For the text-containing cell, return its midpoint in (x, y) coordinate format. 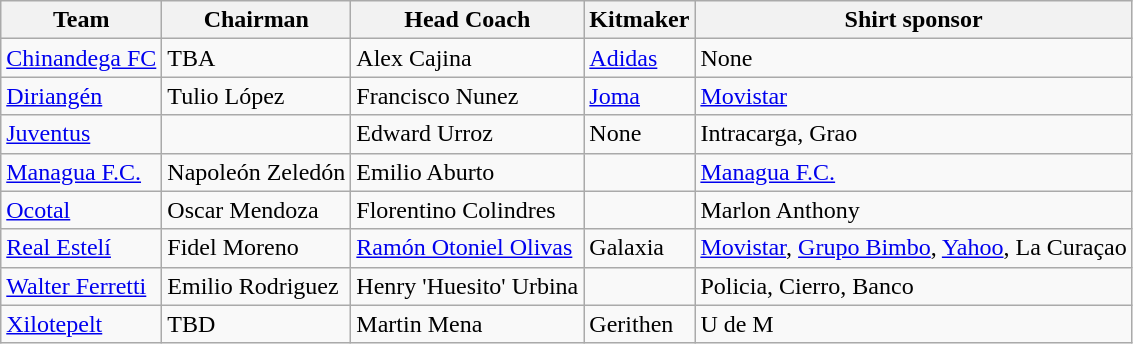
Edward Urroz (468, 134)
Movistar, Grupo Bimbo, Yahoo, La Curaçao (914, 248)
Team (82, 20)
Chinandega FC (82, 58)
Adidas (640, 58)
Movistar (914, 96)
Fidel Moreno (256, 248)
Walter Ferretti (82, 286)
Shirt sponsor (914, 20)
Real Estelí (82, 248)
Xilotepelt (82, 324)
Martin Mena (468, 324)
Marlon Anthony (914, 210)
Francisco Nunez (468, 96)
Gerithen (640, 324)
TBA (256, 58)
Head Coach (468, 20)
Juventus (82, 134)
U de M (914, 324)
Ramón Otoniel Olivas (468, 248)
Galaxia (640, 248)
Ocotal (82, 210)
Henry 'Huesito' Urbina (468, 286)
Emilio Aburto (468, 172)
TBD (256, 324)
Oscar Mendoza (256, 210)
Alex Cajina (468, 58)
Napoleón Zeledón (256, 172)
Tulio López (256, 96)
Joma (640, 96)
Diriangén (82, 96)
Kitmaker (640, 20)
Chairman (256, 20)
Policia, Cierro, Banco (914, 286)
Emilio Rodriguez (256, 286)
Florentino Colindres (468, 210)
Intracarga, Grao (914, 134)
